Determine the (x, y) coordinate at the center of the cell enclosing the given text.  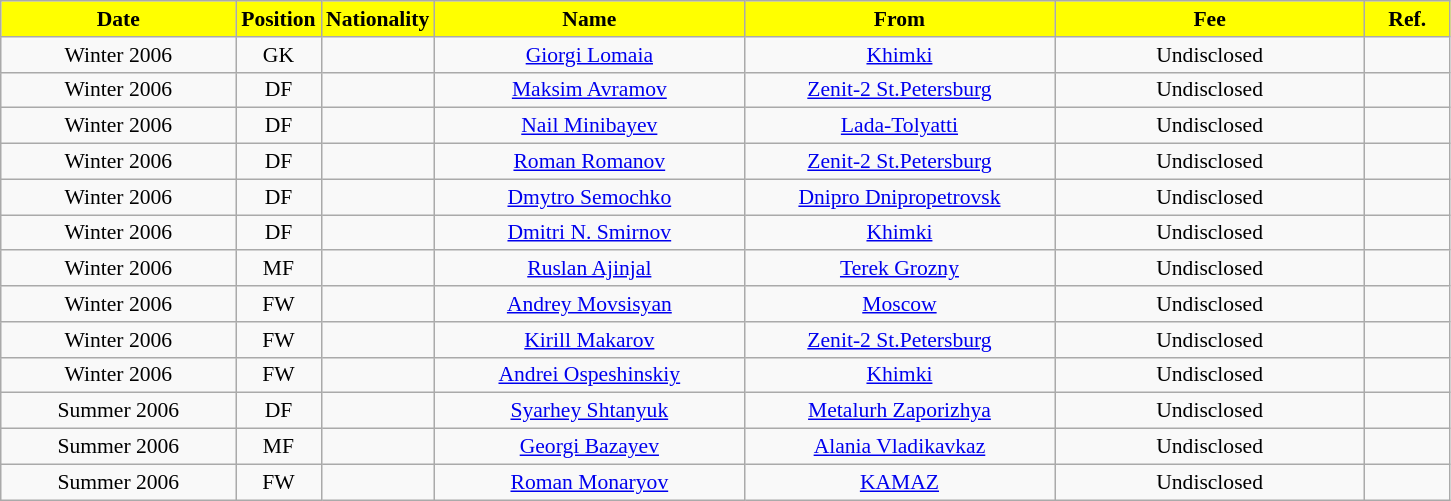
Terek Grozny (899, 269)
Fee (1210, 19)
Ref. (1408, 19)
Nationality (378, 19)
Dmitri N. Smirnov (589, 233)
Andrei Ospeshinskiy (589, 375)
Roman Romanov (589, 162)
Nail Minibayev (589, 126)
Moscow (899, 304)
Maksim Avramov (589, 90)
Syarhey Shtanyuk (589, 411)
Position (278, 19)
GK (278, 55)
Name (589, 19)
Lada-Tolyatti (899, 126)
Dmytro Semochko (589, 197)
From (899, 19)
Roman Monaryov (589, 482)
Andrey Movsisyan (589, 304)
Dnipro Dnipropetrovsk (899, 197)
Alania Vladikavkaz (899, 447)
Ruslan Ajinjal (589, 269)
KAMAZ (899, 482)
Giorgi Lomaia (589, 55)
Kirill Makarov (589, 340)
Georgi Bazayev (589, 447)
Metalurh Zaporizhya (899, 411)
Date (118, 19)
